Extract the (x, y) coordinate from the center of the cell holding the provided text.  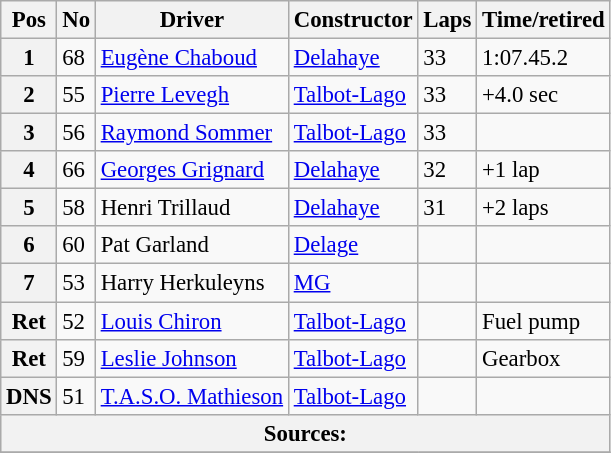
2 (29, 95)
Laps (448, 20)
MG (353, 283)
Louis Chiron (192, 321)
Gearbox (544, 358)
60 (76, 245)
DNS (29, 396)
Pat Garland (192, 245)
1:07.45.2 (544, 58)
58 (76, 208)
52 (76, 321)
Constructor (353, 20)
68 (76, 58)
Time/retired (544, 20)
Georges Grignard (192, 170)
31 (448, 208)
6 (29, 245)
32 (448, 170)
Pos (29, 20)
Henri Trillaud (192, 208)
T.A.S.O. Mathieson (192, 396)
Harry Herkuleyns (192, 283)
1 (29, 58)
+4.0 sec (544, 95)
4 (29, 170)
5 (29, 208)
No (76, 20)
7 (29, 283)
51 (76, 396)
55 (76, 95)
Eugène Chaboud (192, 58)
+2 laps (544, 208)
Sources: (306, 433)
66 (76, 170)
Delage (353, 245)
Driver (192, 20)
53 (76, 283)
56 (76, 133)
3 (29, 133)
Leslie Johnson (192, 358)
Pierre Levegh (192, 95)
Fuel pump (544, 321)
59 (76, 358)
+1 lap (544, 170)
Raymond Sommer (192, 133)
